Locate the cell with the specified text and output its [x, y] center coordinate. 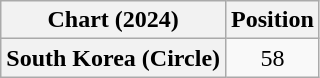
Position [273, 20]
Chart (2024) [114, 20]
South Korea (Circle) [114, 58]
58 [273, 58]
